Scan for the cell matching the given text and deliver its [x, y] coordinate at center. 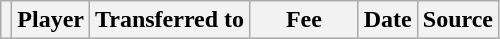
Source [458, 20]
Fee [304, 20]
Date [388, 20]
Transferred to [170, 20]
Player [51, 20]
